Search for the cell housing the specified text and yield its [x, y] center coordinate. 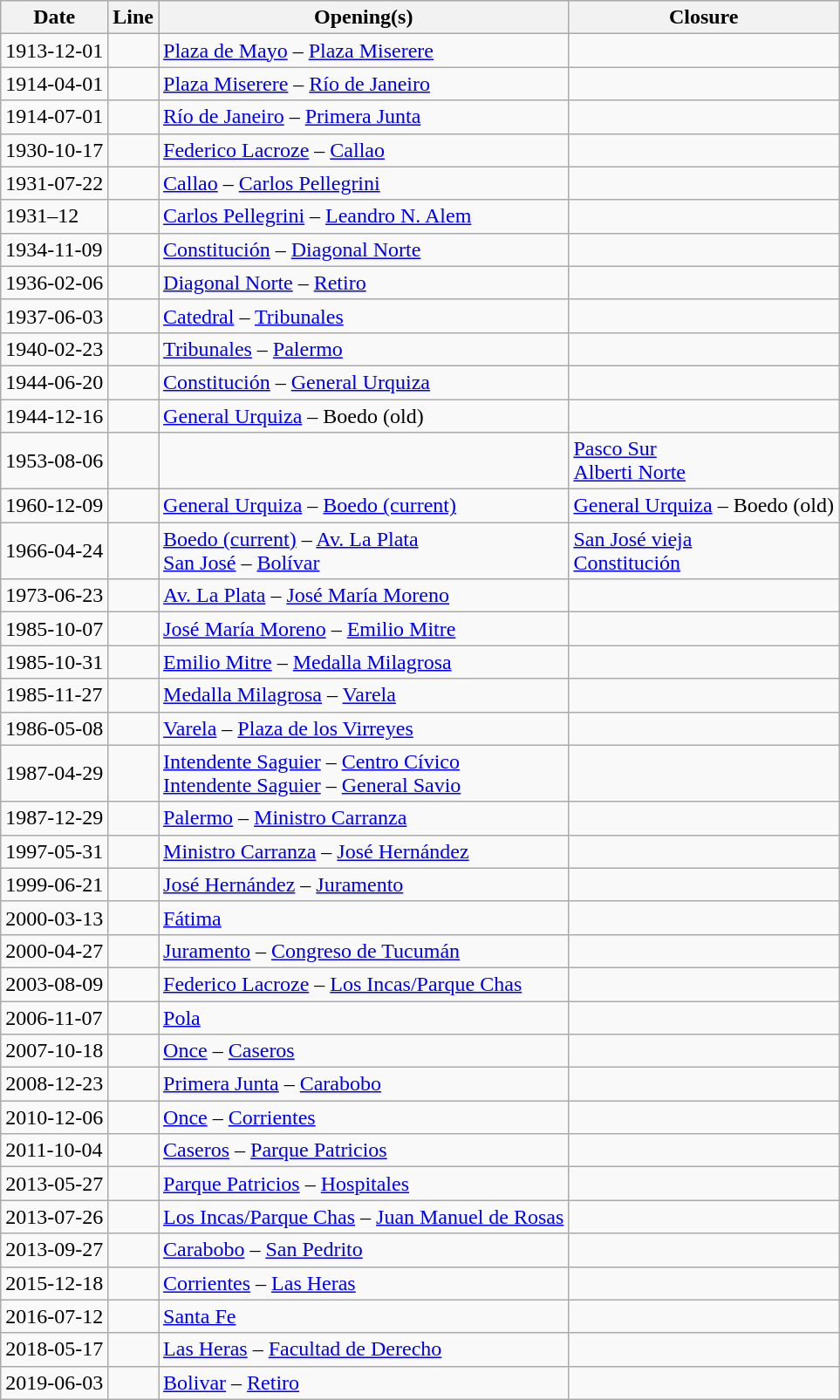
2006-11-07 [54, 1018]
1940-02-23 [54, 349]
Closure [704, 17]
Primera Junta – Carabobo [364, 1084]
Fátima [364, 918]
José María Moreno – Emilio Mitre [364, 629]
1913-12-01 [54, 51]
1931-07-22 [54, 183]
Santa Fe [364, 1316]
1934-11-09 [54, 249]
2003-08-09 [54, 984]
1914-07-01 [54, 117]
Date [54, 17]
1973-06-23 [54, 596]
Pola [364, 1018]
General Urquiza – Boedo (current) [364, 506]
2007-10-18 [54, 1051]
Plaza de Mayo – Plaza Miserere [364, 51]
1985-10-31 [54, 662]
Federico Lacroze – Los Incas/Parque Chas [364, 984]
San José viejaConstitución [704, 551]
José Hernández – Juramento [364, 884]
1936-02-06 [54, 283]
1997-05-31 [54, 851]
Corrientes – Las Heras [364, 1283]
Caseros – Parque Patricios [364, 1151]
1944-12-16 [54, 416]
2013-05-27 [54, 1184]
Juramento – Congreso de Tucumán [364, 951]
2010-12-06 [54, 1117]
1986-05-08 [54, 728]
Callao – Carlos Pellegrini [364, 183]
Plaza Miserere – Río de Janeiro [364, 84]
1931–12 [54, 216]
Parque Patricios – Hospitales [364, 1184]
Bolivar – Retiro [364, 1383]
2000-04-27 [54, 951]
1937-06-03 [54, 316]
1930-10-17 [54, 150]
2013-09-27 [54, 1250]
2000-03-13 [54, 918]
Palermo – Ministro Carranza [364, 818]
Intendente Saguier – Centro CívicoIntendente Saguier – General Savio [364, 773]
1985-10-07 [54, 629]
1966-04-24 [54, 551]
Opening(s) [364, 17]
2016-07-12 [54, 1316]
Federico Lacroze – Callao [364, 150]
2011-10-04 [54, 1151]
Once – Corrientes [364, 1117]
2019-06-03 [54, 1383]
Las Heras – Facultad de Derecho [364, 1349]
Río de Janeiro – Primera Junta [364, 117]
Once – Caseros [364, 1051]
Varela – Plaza de los Virreyes [364, 728]
Carabobo – San Pedrito [364, 1250]
Boedo (current) – Av. La PlataSan José – Bolívar [364, 551]
Medalla Milagrosa – Varela [364, 695]
2008-12-23 [54, 1084]
Pasco SurAlberti Norte [704, 461]
2018-05-17 [54, 1349]
Carlos Pellegrini – Leandro N. Alem [364, 216]
1953-08-06 [54, 461]
Ministro Carranza – José Hernández [364, 851]
Los Incas/Parque Chas – Juan Manuel de Rosas [364, 1217]
1944-06-20 [54, 382]
Constitución – General Urquiza [364, 382]
1985-11-27 [54, 695]
1914-04-01 [54, 84]
Catedral – Tribunales [364, 316]
Diagonal Norte – Retiro [364, 283]
2013-07-26 [54, 1217]
2015-12-18 [54, 1283]
1960-12-09 [54, 506]
Line [133, 17]
Av. La Plata – José María Moreno [364, 596]
Tribunales – Palermo [364, 349]
1987-12-29 [54, 818]
1987-04-29 [54, 773]
Constitución – Diagonal Norte [364, 249]
1999-06-21 [54, 884]
Emilio Mitre – Medalla Milagrosa [364, 662]
